From the cell containing the given text, extract its center point as [x, y] coordinate. 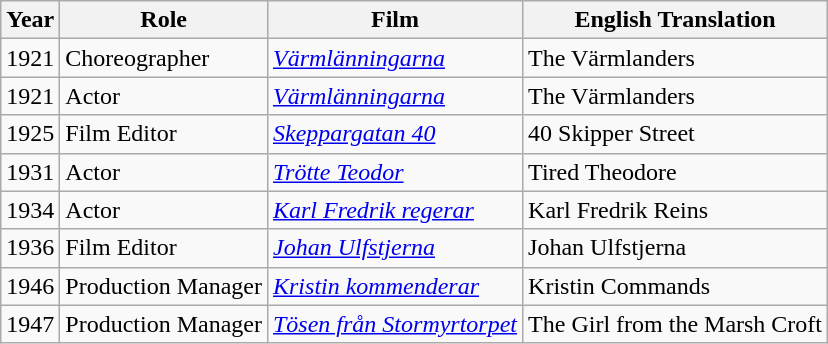
The Girl from the Marsh Croft [676, 324]
Choreographer [164, 58]
English Translation [676, 20]
Film [394, 20]
Role [164, 20]
Skeppargatan 40 [394, 134]
Tösen från Stormyrtorpet [394, 324]
40 Skipper Street [676, 134]
1934 [30, 210]
1947 [30, 324]
Kristin kommenderar [394, 286]
1936 [30, 248]
1925 [30, 134]
Kristin Commands [676, 286]
Trötte Teodor [394, 172]
Tired Theodore [676, 172]
1946 [30, 286]
1931 [30, 172]
Karl Fredrik regerar [394, 210]
Karl Fredrik Reins [676, 210]
Year [30, 20]
